Identify which cell holds the provided text, then report its (x, y) central coordinate. 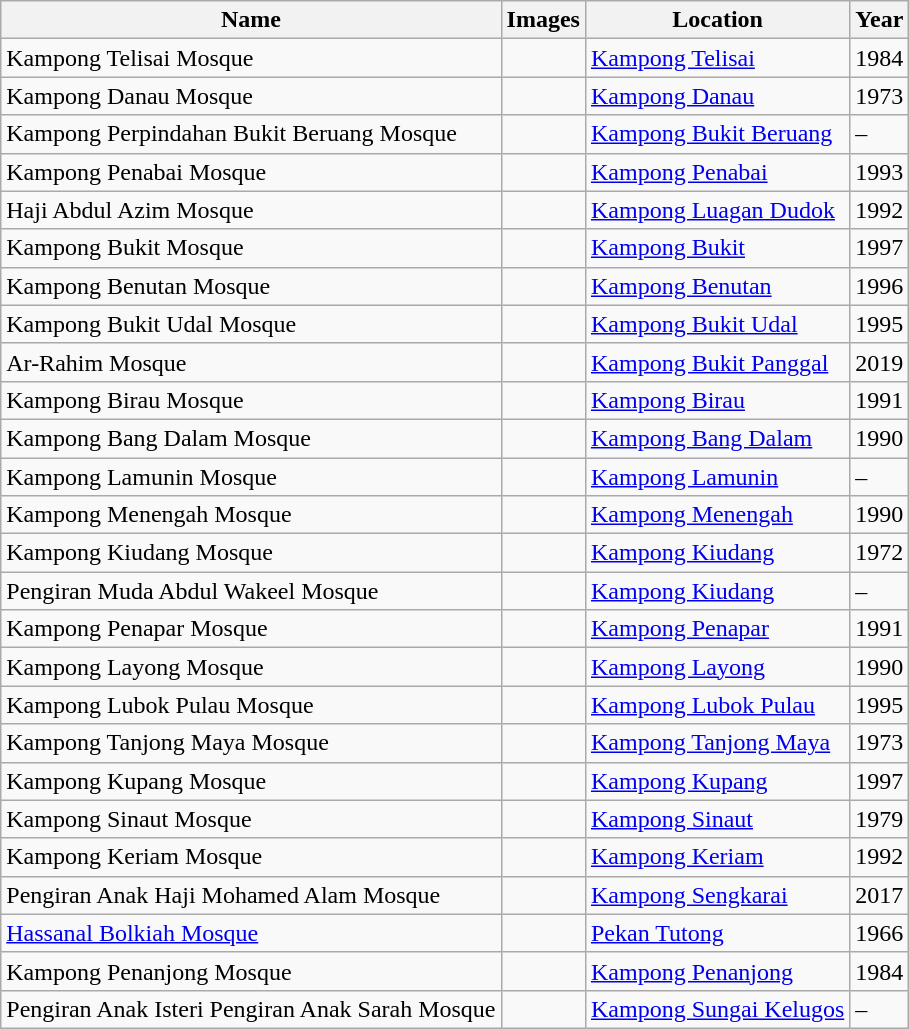
Pengiran Muda Abdul Wakeel Mosque (251, 591)
Kampong Penabai Mosque (251, 172)
Kampong Penapar (717, 629)
Kampong Kiudang Mosque (251, 553)
Kampong Lamunin Mosque (251, 477)
Kampong Layong (717, 667)
Kampong Bukit (717, 248)
Kampong Sungai Kelugos (717, 1009)
Kampong Birau (717, 400)
Kampong Perpindahan Bukit Beruang Mosque (251, 134)
Kampong Benutan (717, 286)
Kampong Sinaut Mosque (251, 819)
Kampong Lubok Pulau (717, 705)
1996 (880, 286)
Kampong Lubok Pulau Mosque (251, 705)
Kampong Bukit Beruang (717, 134)
Location (717, 20)
Kampong Sinaut (717, 819)
Kampong Sengkarai (717, 895)
Kampong Telisai (717, 58)
1972 (880, 553)
Images (543, 20)
1966 (880, 933)
Pengiran Anak Isteri Pengiran Anak Sarah Mosque (251, 1009)
Kampong Telisai Mosque (251, 58)
1993 (880, 172)
2017 (880, 895)
Kampong Bang Dalam (717, 438)
Kampong Bukit Panggal (717, 362)
Kampong Keriam Mosque (251, 857)
Kampong Penapar Mosque (251, 629)
2019 (880, 362)
Kampong Lamunin (717, 477)
Pengiran Anak Haji Mohamed Alam Mosque (251, 895)
Kampong Bukit Mosque (251, 248)
Kampong Luagan Dudok (717, 210)
Kampong Birau Mosque (251, 400)
Kampong Tanjong Maya Mosque (251, 743)
1979 (880, 819)
Kampong Menengah Mosque (251, 515)
Kampong Tanjong Maya (717, 743)
Kampong Menengah (717, 515)
Kampong Benutan Mosque (251, 286)
Kampong Bukit Udal (717, 324)
Kampong Keriam (717, 857)
Kampong Danau (717, 96)
Kampong Bukit Udal Mosque (251, 324)
Kampong Penabai (717, 172)
Hassanal Bolkiah Mosque (251, 933)
Pekan Tutong (717, 933)
Ar-Rahim Mosque (251, 362)
Haji Abdul Azim Mosque (251, 210)
Kampong Penanjong Mosque (251, 971)
Kampong Layong Mosque (251, 667)
Kampong Danau Mosque (251, 96)
Kampong Penanjong (717, 971)
Kampong Bang Dalam Mosque (251, 438)
Kampong Kupang Mosque (251, 781)
Name (251, 20)
Year (880, 20)
Kampong Kupang (717, 781)
